Scan for the cell matching the given text and deliver its [x, y] coordinate at center. 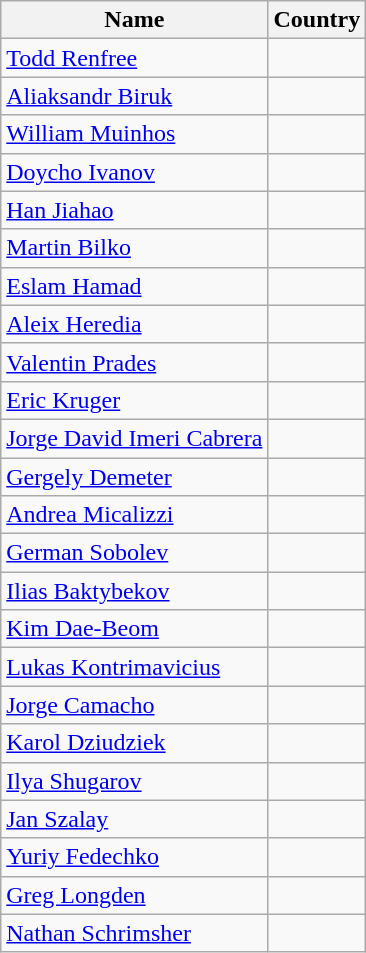
Todd Renfree [134, 58]
Gergely Demeter [134, 477]
Yuriy Fedechko [134, 857]
William Muinhos [134, 134]
Martin Bilko [134, 248]
Karol Dziudziek [134, 743]
Eric Kruger [134, 400]
Jan Szalay [134, 819]
Country [317, 20]
Jorge Camacho [134, 705]
Name [134, 20]
Ilias Baktybekov [134, 591]
Valentin Prades [134, 362]
Doycho Ivanov [134, 172]
Kim Dae-Beom [134, 629]
Andrea Micalizzi [134, 515]
Aleix Heredia [134, 324]
Aliaksandr Biruk [134, 96]
Jorge David Imeri Cabrera [134, 438]
Han Jiahao [134, 210]
Eslam Hamad [134, 286]
German Sobolev [134, 553]
Ilya Shugarov [134, 781]
Nathan Schrimsher [134, 933]
Greg Longden [134, 895]
Lukas Kontrimavicius [134, 667]
